Output the (X, Y) coordinate of the center of the cell containing the given text.  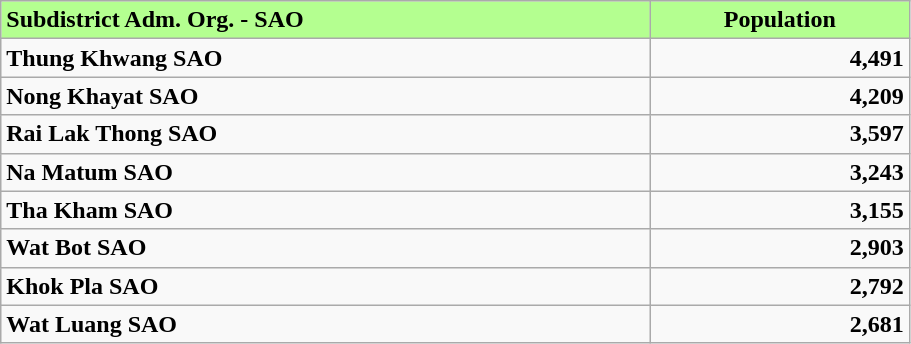
4,209 (780, 96)
Nong Khayat SAO (326, 96)
4,491 (780, 58)
Thung Khwang SAO (326, 58)
Khok Pla SAO (326, 286)
Na Matum SAO (326, 172)
3,597 (780, 134)
3,243 (780, 172)
Population (780, 20)
Wat Luang SAO (326, 324)
Rai Lak Thong SAO (326, 134)
Subdistrict Adm. Org. - SAO (326, 20)
2,681 (780, 324)
Wat Bot SAO (326, 248)
Tha Kham SAO (326, 210)
3,155 (780, 210)
2,792 (780, 286)
2,903 (780, 248)
